Identify which cell holds the provided text, then report its (X, Y) central coordinate. 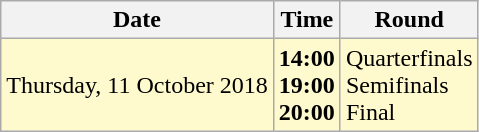
Round (409, 20)
Date (138, 20)
14:0019:0020:00 (306, 85)
QuarterfinalsSemifinalsFinal (409, 85)
Thursday, 11 October 2018 (138, 85)
Time (306, 20)
